Find where the given text appears and provide that cell's center as (X, Y) coordinate. 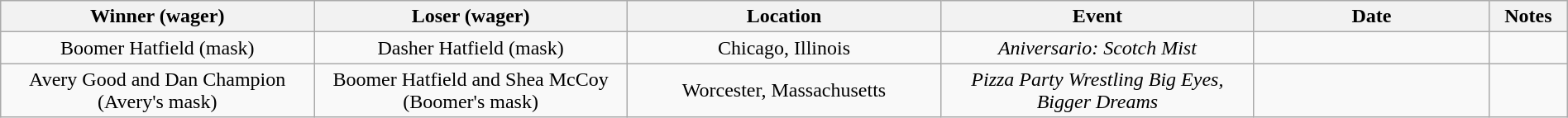
Worcester, Massachusetts (784, 91)
Dasher Hatfield (mask) (471, 48)
Avery Good and Dan Champion (Avery's mask) (157, 91)
Boomer Hatfield (mask) (157, 48)
Winner (wager) (157, 17)
Aniversario: Scotch Mist (1097, 48)
Boomer Hatfield and Shea McCoy (Boomer's mask) (471, 91)
Location (784, 17)
Chicago, Illinois (784, 48)
Event (1097, 17)
Date (1371, 17)
Pizza Party Wrestling Big Eyes, Bigger Dreams (1097, 91)
Notes (1528, 17)
Loser (wager) (471, 17)
